From the cell containing the given text, extract its center point as (X, Y) coordinate. 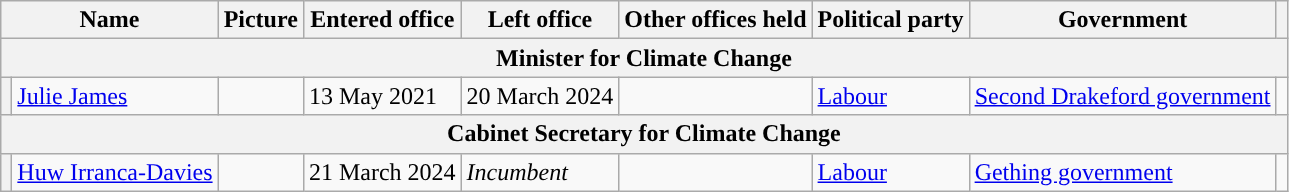
Huw Irranca-Davies (115, 172)
Incumbent (540, 172)
13 May 2021 (382, 96)
Entered office (382, 20)
Second Drakeford government (1122, 96)
Minister for Climate Change (644, 58)
20 March 2024 (540, 96)
Left office (540, 20)
Political party (890, 20)
Gething government (1122, 172)
Picture (260, 20)
21 March 2024 (382, 172)
Julie James (115, 96)
Other offices held (716, 20)
Name (110, 20)
Government (1122, 20)
Cabinet Secretary for Climate Change (644, 134)
